Scan for the cell matching the given text and deliver its (X, Y) coordinate at center. 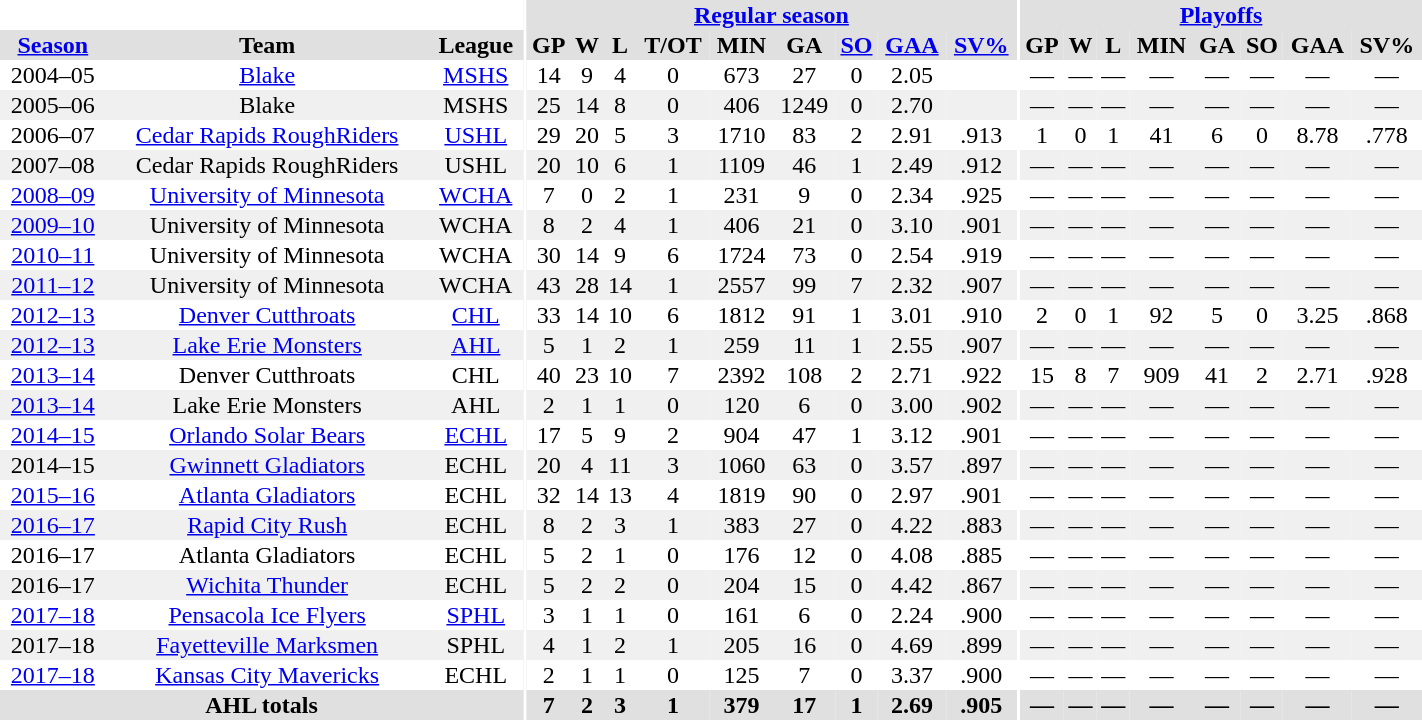
T/OT (672, 45)
.928 (1387, 375)
2.05 (912, 75)
4.69 (912, 645)
1710 (742, 135)
1249 (804, 105)
3.57 (912, 465)
383 (742, 525)
.919 (981, 255)
673 (742, 75)
4.22 (912, 525)
.899 (981, 645)
259 (742, 345)
2011–12 (53, 285)
2.49 (912, 165)
2557 (742, 285)
92 (1162, 315)
AHL totals (262, 705)
33 (549, 315)
3.12 (912, 435)
.778 (1387, 135)
83 (804, 135)
League (476, 45)
73 (804, 255)
2010–11 (53, 255)
Regular season (772, 15)
2006–07 (53, 135)
.910 (981, 315)
3.10 (912, 225)
204 (742, 585)
125 (742, 675)
21 (804, 225)
2004–05 (53, 75)
2392 (742, 375)
120 (742, 405)
Rapid City Rush (268, 525)
2.91 (912, 135)
1109 (742, 165)
2.69 (912, 705)
47 (804, 435)
2.54 (912, 255)
2.55 (912, 345)
4.08 (912, 555)
16 (804, 645)
91 (804, 315)
.913 (981, 135)
2.97 (912, 495)
.885 (981, 555)
1812 (742, 315)
379 (742, 705)
2.34 (912, 195)
161 (742, 615)
231 (742, 195)
2015–16 (53, 495)
.902 (981, 405)
90 (804, 495)
2007–08 (53, 165)
2.24 (912, 615)
Season (53, 45)
46 (804, 165)
.883 (981, 525)
99 (804, 285)
25 (549, 105)
Orlando Solar Bears (268, 435)
.922 (981, 375)
904 (742, 435)
4.42 (912, 585)
Kansas City Mavericks (268, 675)
2009–10 (53, 225)
1724 (742, 255)
29 (549, 135)
13 (620, 495)
176 (742, 555)
Fayetteville Marksmen (268, 645)
909 (1162, 375)
3.25 (1317, 315)
28 (588, 285)
1060 (742, 465)
205 (742, 645)
40 (549, 375)
2.32 (912, 285)
.905 (981, 705)
3.37 (912, 675)
63 (804, 465)
2005–06 (53, 105)
.912 (981, 165)
.925 (981, 195)
2008–09 (53, 195)
.867 (981, 585)
8.78 (1317, 135)
Pensacola Ice Flyers (268, 615)
32 (549, 495)
12 (804, 555)
1819 (742, 495)
Team (268, 45)
23 (588, 375)
.897 (981, 465)
3.00 (912, 405)
43 (549, 285)
.868 (1387, 315)
3.01 (912, 315)
108 (804, 375)
Playoffs (1221, 15)
30 (549, 255)
2.70 (912, 105)
Wichita Thunder (268, 585)
Gwinnett Gladiators (268, 465)
